From the cell containing the given text, extract its center point as [X, Y] coordinate. 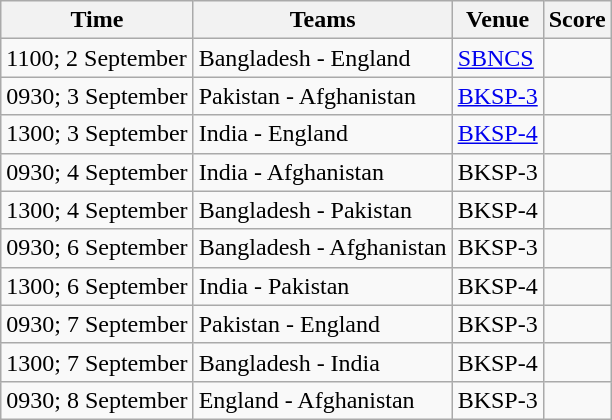
India - Pakistan [322, 286]
Score [577, 20]
Time [97, 20]
Bangladesh - Pakistan [322, 210]
Bangladesh - England [322, 58]
1300; 3 September [97, 134]
1100; 2 September [97, 58]
0930; 3 September [97, 96]
0930; 7 September [97, 324]
Pakistan - England [322, 324]
Pakistan - Afghanistan [322, 96]
1300; 7 September [97, 362]
Bangladesh - India [322, 362]
Venue [498, 20]
0930; 6 September [97, 248]
1300; 4 September [97, 210]
India - England [322, 134]
1300; 6 September [97, 286]
India - Afghanistan [322, 172]
England - Afghanistan [322, 400]
SBNCS [498, 58]
Teams [322, 20]
0930; 4 September [97, 172]
Bangladesh - Afghanistan [322, 248]
0930; 8 September [97, 400]
